Detect which cell encompasses the target text, then output its [x, y] center coordinate. 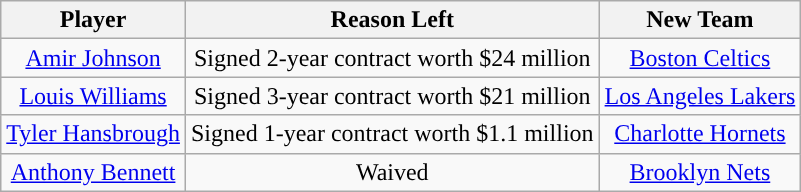
Signed 2-year contract worth $24 million [392, 58]
New Team [700, 20]
Louis Williams [94, 96]
Waived [392, 172]
Los Angeles Lakers [700, 96]
Player [94, 20]
Signed 1-year contract worth $1.1 million [392, 134]
Reason Left [392, 20]
Anthony Bennett [94, 172]
Tyler Hansbrough [94, 134]
Charlotte Hornets [700, 134]
Amir Johnson [94, 58]
Brooklyn Nets [700, 172]
Signed 3-year contract worth $21 million [392, 96]
Boston Celtics [700, 58]
